Determine the [X, Y] coordinate at the center of the cell enclosing the given text.  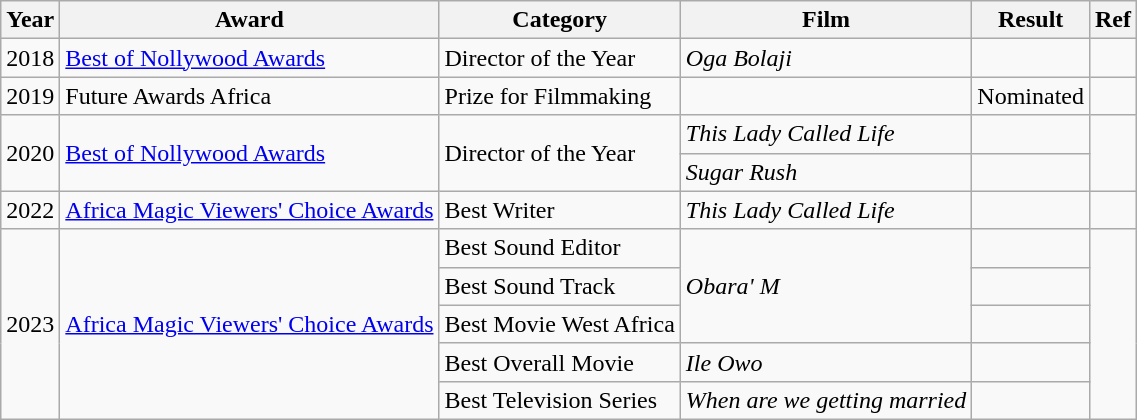
2020 [30, 153]
2019 [30, 96]
Best Television Series [560, 400]
2022 [30, 210]
Future Awards Africa [250, 96]
Ile Owo [826, 362]
Best Movie West Africa [560, 324]
Nominated [1031, 96]
Year [30, 20]
Result [1031, 20]
Prize for Filmmaking [560, 96]
Best Sound Track [560, 286]
Best Writer [560, 210]
Ref [1112, 20]
Category [560, 20]
Oga Bolaji [826, 58]
2018 [30, 58]
When are we getting married [826, 400]
Best Sound Editor [560, 248]
Obara' M [826, 286]
Award [250, 20]
Film [826, 20]
2023 [30, 324]
Best Overall Movie [560, 362]
Sugar Rush [826, 172]
